Search for the cell housing the specified text and yield its (x, y) center coordinate. 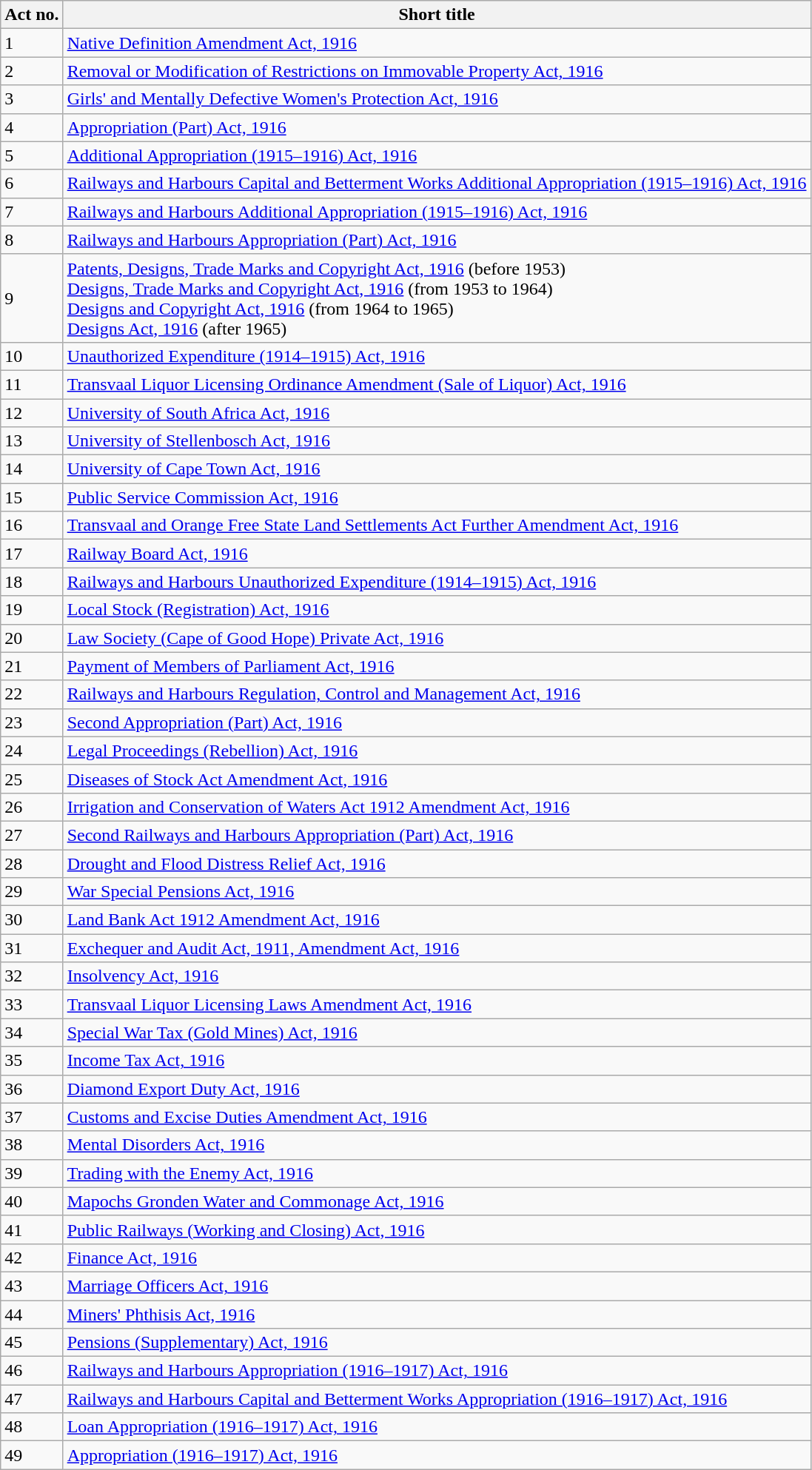
13 (32, 441)
Native Definition Amendment Act, 1916 (437, 43)
2 (32, 71)
14 (32, 469)
Income Tax Act, 1916 (437, 1061)
Transvaal and Orange Free State Land Settlements Act Further Amendment Act, 1916 (437, 526)
19 (32, 610)
4 (32, 127)
47 (32, 1399)
Law Society (Cape of Good Hope) Private Act, 1916 (437, 638)
21 (32, 666)
Pensions (Supplementary) Act, 1916 (437, 1343)
Railways and Harbours Appropriation (1916–1917) Act, 1916 (437, 1371)
40 (32, 1201)
44 (32, 1314)
28 (32, 864)
Customs and Excise Duties Amendment Act, 1916 (437, 1117)
49 (32, 1455)
Public Service Commission Act, 1916 (437, 497)
6 (32, 184)
Unauthorized Expenditure (1914–1915) Act, 1916 (437, 356)
University of Cape Town Act, 1916 (437, 469)
10 (32, 356)
31 (32, 948)
Girls' and Mentally Defective Women's Protection Act, 1916 (437, 99)
34 (32, 1033)
5 (32, 155)
Act no. (32, 15)
Railway Board Act, 1916 (437, 554)
Exchequer and Audit Act, 1911, Amendment Act, 1916 (437, 948)
Legal Proceedings (Rebellion) Act, 1916 (437, 751)
University of South Africa Act, 1916 (437, 412)
Miners' Phthisis Act, 1916 (437, 1314)
16 (32, 526)
Special War Tax (Gold Mines) Act, 1916 (437, 1033)
33 (32, 1004)
27 (32, 835)
Public Railways (Working and Closing) Act, 1916 (437, 1229)
Railways and Harbours Appropriation (Part) Act, 1916 (437, 240)
30 (32, 920)
24 (32, 751)
Short title (437, 15)
Drought and Flood Distress Relief Act, 1916 (437, 864)
Railways and Harbours Unauthorized Expenditure (1914–1915) Act, 1916 (437, 582)
7 (32, 212)
Mapochs Gronden Water and Commonage Act, 1916 (437, 1201)
Trading with the Enemy Act, 1916 (437, 1173)
Insolvency Act, 1916 (437, 976)
9 (32, 298)
Marriage Officers Act, 1916 (437, 1286)
17 (32, 554)
37 (32, 1117)
1 (32, 43)
15 (32, 497)
11 (32, 384)
48 (32, 1427)
Appropriation (1916–1917) Act, 1916 (437, 1455)
Railways and Harbours Regulation, Control and Management Act, 1916 (437, 694)
18 (32, 582)
46 (32, 1371)
36 (32, 1089)
23 (32, 722)
War Special Pensions Act, 1916 (437, 892)
41 (32, 1229)
25 (32, 779)
Finance Act, 1916 (437, 1258)
Mental Disorders Act, 1916 (437, 1145)
Removal or Modification of Restrictions on Immovable Property Act, 1916 (437, 71)
Loan Appropriation (1916–1917) Act, 1916 (437, 1427)
Appropriation (Part) Act, 1916 (437, 127)
Diamond Export Duty Act, 1916 (437, 1089)
Land Bank Act 1912 Amendment Act, 1916 (437, 920)
Irrigation and Conservation of Waters Act 1912 Amendment Act, 1916 (437, 807)
Additional Appropriation (1915–1916) Act, 1916 (437, 155)
38 (32, 1145)
Railways and Harbours Capital and Betterment Works Appropriation (1916–1917) Act, 1916 (437, 1399)
3 (32, 99)
8 (32, 240)
University of Stellenbosch Act, 1916 (437, 441)
39 (32, 1173)
42 (32, 1258)
22 (32, 694)
26 (32, 807)
32 (32, 976)
45 (32, 1343)
20 (32, 638)
Diseases of Stock Act Amendment Act, 1916 (437, 779)
Transvaal Liquor Licensing Ordinance Amendment (Sale of Liquor) Act, 1916 (437, 384)
29 (32, 892)
Transvaal Liquor Licensing Laws Amendment Act, 1916 (437, 1004)
Payment of Members of Parliament Act, 1916 (437, 666)
Railways and Harbours Additional Appropriation (1915–1916) Act, 1916 (437, 212)
35 (32, 1061)
Second Railways and Harbours Appropriation (Part) Act, 1916 (437, 835)
Second Appropriation (Part) Act, 1916 (437, 722)
Local Stock (Registration) Act, 1916 (437, 610)
43 (32, 1286)
12 (32, 412)
Railways and Harbours Capital and Betterment Works Additional Appropriation (1915–1916) Act, 1916 (437, 184)
